Return the [x, y] coordinate for the center point of the cell that contains the specified text.  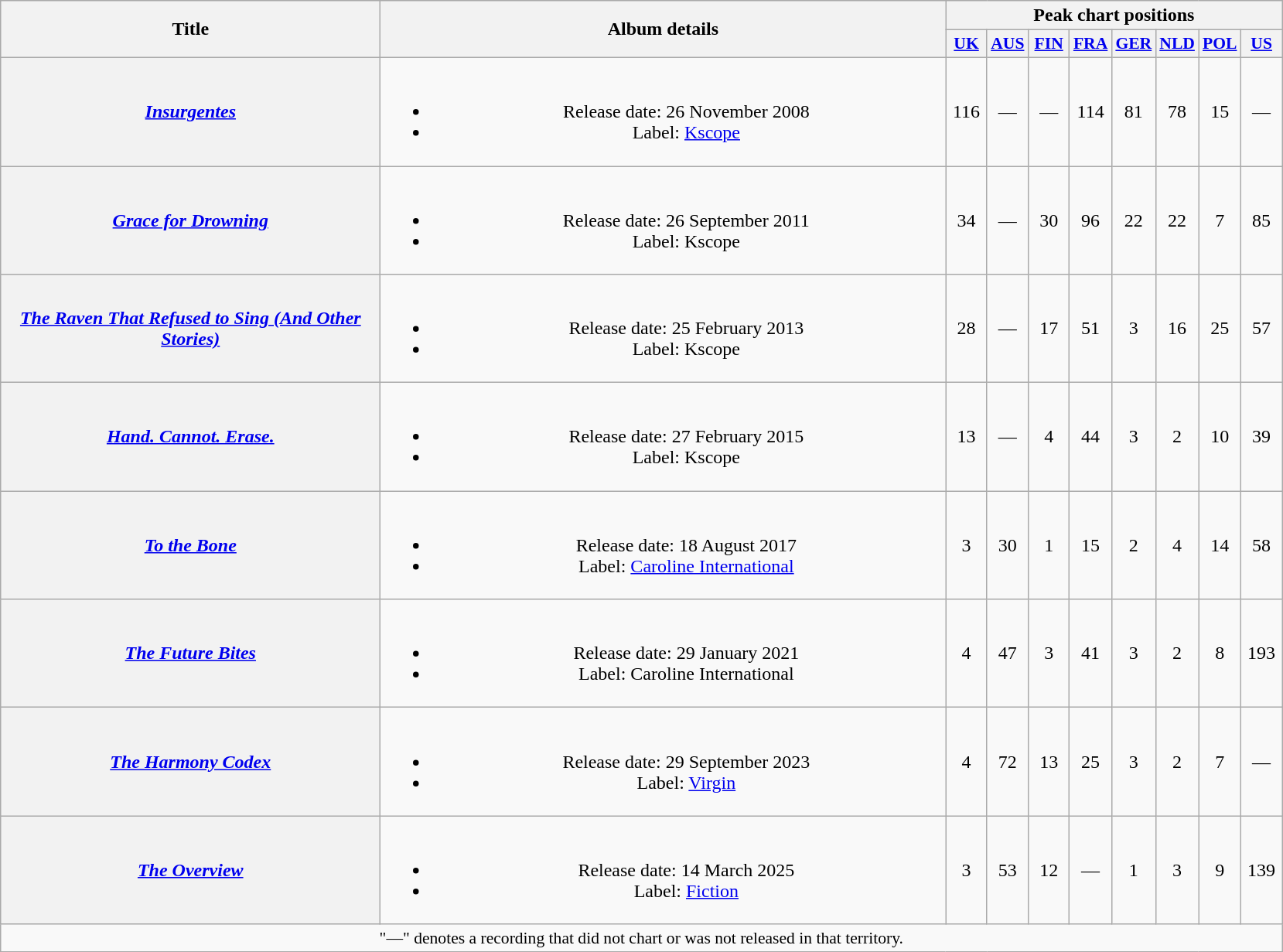
14 [1220, 545]
16 [1177, 329]
47 [1007, 653]
41 [1090, 653]
9 [1220, 870]
51 [1090, 329]
Insurgentes [190, 111]
78 [1177, 111]
Release date: 14 March 2025Label: Fiction [664, 870]
POL [1220, 44]
Release date: 27 February 2015Label: Kscope [664, 437]
81 [1134, 111]
The Future Bites [190, 653]
53 [1007, 870]
GER [1134, 44]
72 [1007, 762]
57 [1261, 329]
44 [1090, 437]
The Overview [190, 870]
8 [1220, 653]
The Raven That Refused to Sing (And Other Stories) [190, 329]
Grace for Drowning [190, 220]
Title [190, 29]
Release date: 29 September 2023Label: Virgin [664, 762]
Hand. Cannot. Erase. [190, 437]
Release date: 26 September 2011Label: Kscope [664, 220]
Album details [664, 29]
39 [1261, 437]
Release date: 18 August 2017Label: Caroline International [664, 545]
Release date: 29 January 2021Label: Caroline International [664, 653]
AUS [1007, 44]
85 [1261, 220]
10 [1220, 437]
28 [967, 329]
UK [967, 44]
12 [1049, 870]
Peak chart positions [1114, 15]
114 [1090, 111]
Release date: 25 February 2013Label: Kscope [664, 329]
The Harmony Codex [190, 762]
193 [1261, 653]
US [1261, 44]
58 [1261, 545]
Release date: 26 November 2008Label: Kscope [664, 111]
NLD [1177, 44]
FRA [1090, 44]
FIN [1049, 44]
116 [967, 111]
139 [1261, 870]
To the Bone [190, 545]
"—" denotes a recording that did not chart or was not released in that territory. [642, 938]
34 [967, 220]
96 [1090, 220]
17 [1049, 329]
